Determine the (x, y) coordinate at the center of the cell enclosing the given text.  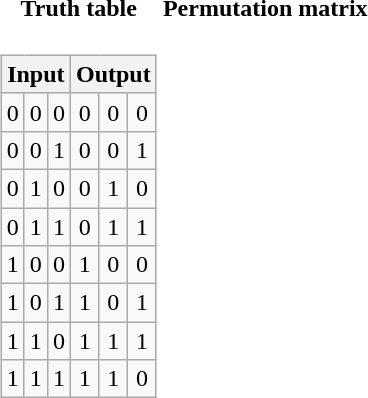
Input (36, 74)
Output (113, 74)
